From the cell containing the given text, extract its center point as [X, Y] coordinate. 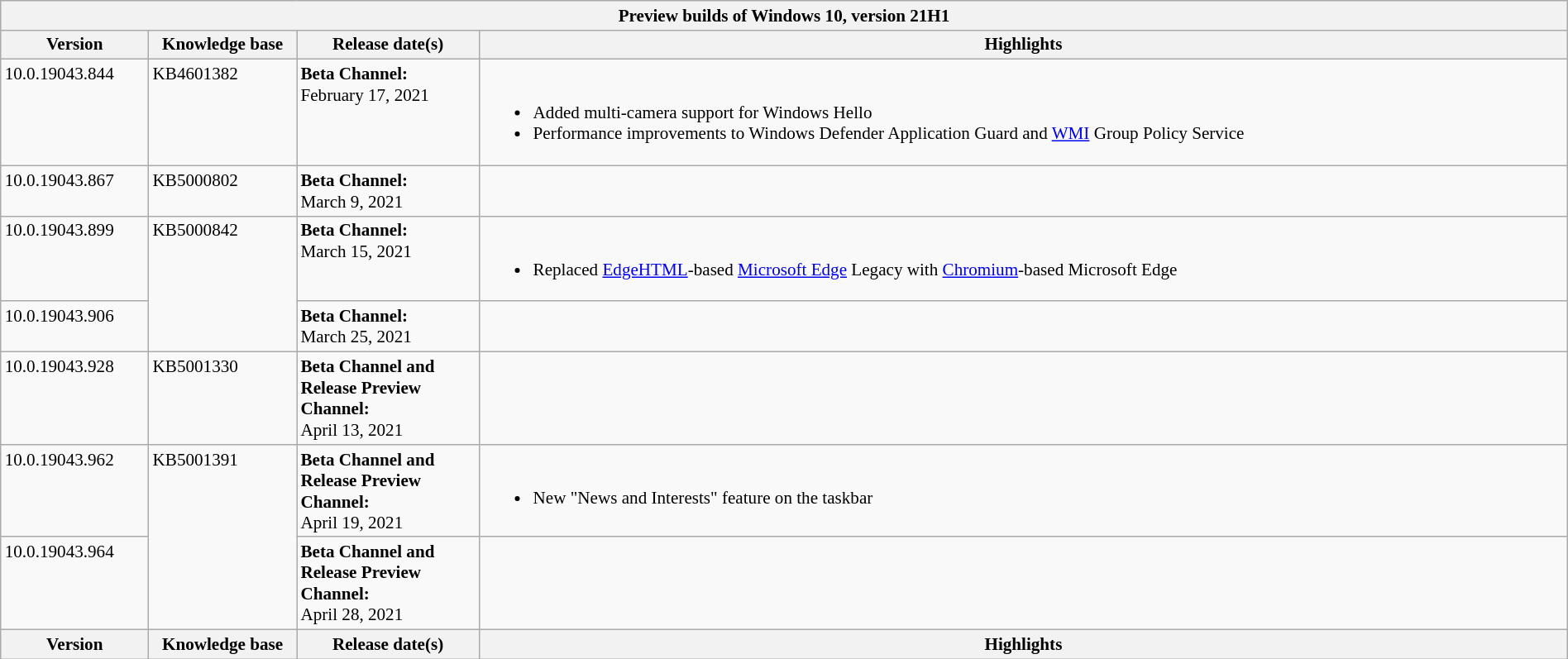
10.0.19043.964 [74, 583]
10.0.19043.867 [74, 190]
Beta Channel and Release Preview Channel:April 19, 2021 [387, 490]
10.0.19043.928 [74, 398]
KB5000842 [223, 284]
10.0.19043.962 [74, 490]
KB5001391 [223, 537]
Beta Channel:March 15, 2021 [387, 258]
Preview builds of Windows 10, version 21H1 [784, 15]
Replaced EdgeHTML-based Microsoft Edge Legacy with Chromium-based Microsoft Edge [1024, 258]
Beta Channel and Release Preview Channel:April 28, 2021 [387, 583]
Beta Channel:February 17, 2021 [387, 112]
Added multi-camera support for Windows HelloPerformance improvements to Windows Defender Application Guard and WMI Group Policy Service [1024, 112]
10.0.19043.899 [74, 258]
KB5001330 [223, 398]
Beta Channel and Release Preview Channel:April 13, 2021 [387, 398]
New "News and Interests" feature on the taskbar [1024, 490]
KB4601382 [223, 112]
KB5000802 [223, 190]
Beta Channel:March 25, 2021 [387, 326]
Beta Channel:March 9, 2021 [387, 190]
10.0.19043.906 [74, 326]
10.0.19043.844 [74, 112]
